Output the (x, y) coordinate of the center of the cell containing the given text.  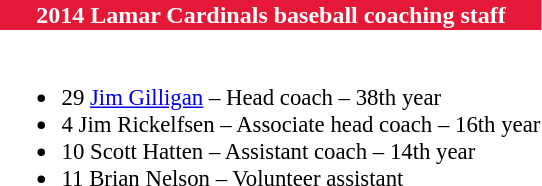
2014 Lamar Cardinals baseball coaching staff (271, 15)
